Determine the (x, y) coordinate at the center of the cell enclosing the given text.  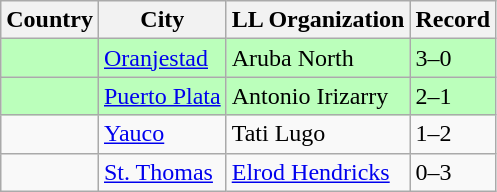
Aruba North (318, 58)
City (162, 20)
3–0 (453, 58)
Oranjestad (162, 58)
0–3 (453, 172)
2–1 (453, 96)
Yauco (162, 134)
Puerto Plata (162, 96)
Record (453, 20)
Elrod Hendricks (318, 172)
1–2 (453, 134)
LL Organization (318, 20)
St. Thomas (162, 172)
Tati Lugo (318, 134)
Country (50, 20)
Antonio Irizarry (318, 96)
